Find where the given text appears and provide that cell's center as (X, Y) coordinate. 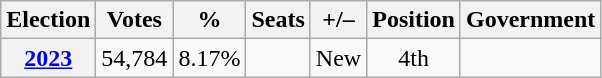
Election (48, 20)
% (210, 20)
Government (530, 20)
Seats (278, 20)
2023 (48, 58)
8.17% (210, 58)
New (338, 58)
54,784 (134, 58)
Position (414, 20)
4th (414, 58)
Votes (134, 20)
+/– (338, 20)
